Detect which cell encompasses the target text, then output its [x, y] center coordinate. 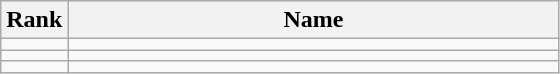
Rank [34, 20]
Name [314, 20]
